Capture the cell that displays the provided text and extract its [X, Y] central coordinate. 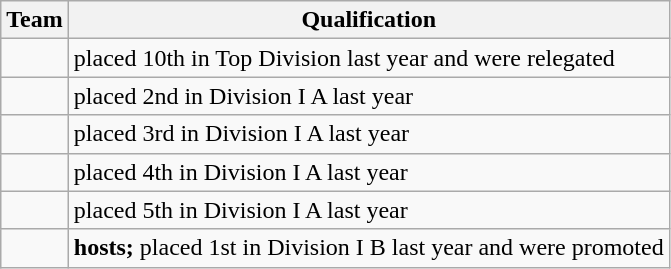
placed 4th in Division I A last year [368, 172]
placed 2nd in Division I A last year [368, 96]
Team [35, 20]
placed 10th in Top Division last year and were relegated [368, 58]
placed 3rd in Division I A last year [368, 134]
hosts; placed 1st in Division I B last year and were promoted [368, 248]
placed 5th in Division I A last year [368, 210]
Qualification [368, 20]
